Extract the (x, y) coordinate from the center of the cell holding the provided text.  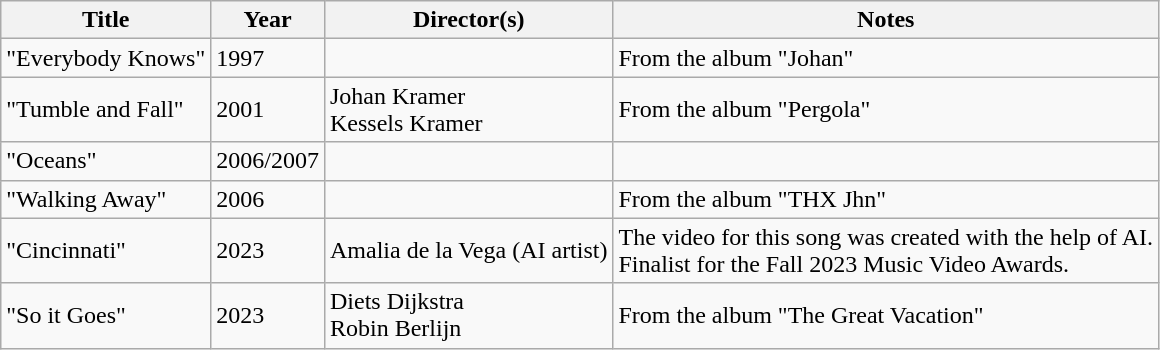
"Tumble and Fall" (106, 110)
Director(s) (468, 20)
"Everybody Knows" (106, 58)
2006 (268, 199)
Johan KramerKessels Kramer (468, 110)
From the album "Pergola" (886, 110)
Title (106, 20)
Diets DijkstraRobin Berlijn (468, 316)
From the album "The Great Vacation" (886, 316)
From the album "THX Jhn" (886, 199)
1997 (268, 58)
Year (268, 20)
2006/2007 (268, 161)
"So it Goes" (106, 316)
Amalia de la Vega (AI artist) (468, 250)
The video for this song was created with the help of AI.Finalist for the Fall 2023 Music Video Awards. (886, 250)
"Oceans" (106, 161)
"Cincinnati" (106, 250)
From the album "Johan" (886, 58)
2001 (268, 110)
Notes (886, 20)
"Walking Away" (106, 199)
